Extract the [x, y] coordinate from the center of the cell holding the provided text.  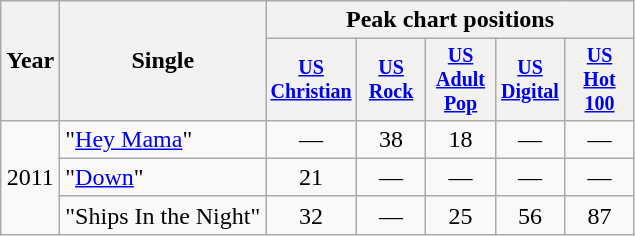
32 [312, 215]
56 [530, 215]
87 [600, 215]
2011 [30, 177]
"Ships In the Night" [163, 215]
Single [163, 61]
US Christian [312, 80]
"Hey Mama" [163, 139]
21 [312, 177]
18 [460, 139]
25 [460, 215]
US Adult Pop [460, 80]
US Hot 100 [600, 80]
"Down" [163, 177]
Year [30, 61]
US Digital [530, 80]
38 [390, 139]
Peak chart positions [450, 20]
US Rock [390, 80]
